Determine the (X, Y) coordinate at the center of the cell enclosing the given text.  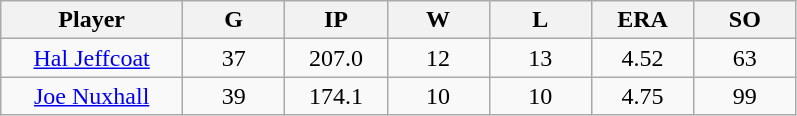
39 (234, 96)
174.1 (336, 96)
99 (745, 96)
SO (745, 20)
37 (234, 58)
IP (336, 20)
4.52 (642, 58)
12 (438, 58)
63 (745, 58)
13 (540, 58)
207.0 (336, 58)
W (438, 20)
ERA (642, 20)
Player (92, 20)
L (540, 20)
Joe Nuxhall (92, 96)
4.75 (642, 96)
Hal Jeffcoat (92, 58)
G (234, 20)
